Determine the (x, y) coordinate at the center of the cell enclosing the given text.  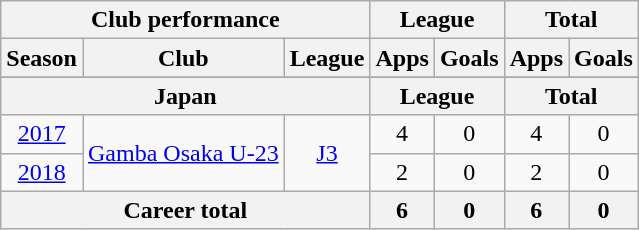
Gamba Osaka U-23 (183, 153)
Season (42, 58)
Club performance (186, 20)
Japan (186, 96)
Career total (186, 210)
Club (183, 58)
J3 (327, 153)
2017 (42, 134)
2018 (42, 172)
